Detect which cell encompasses the target text, then output its (x, y) center coordinate. 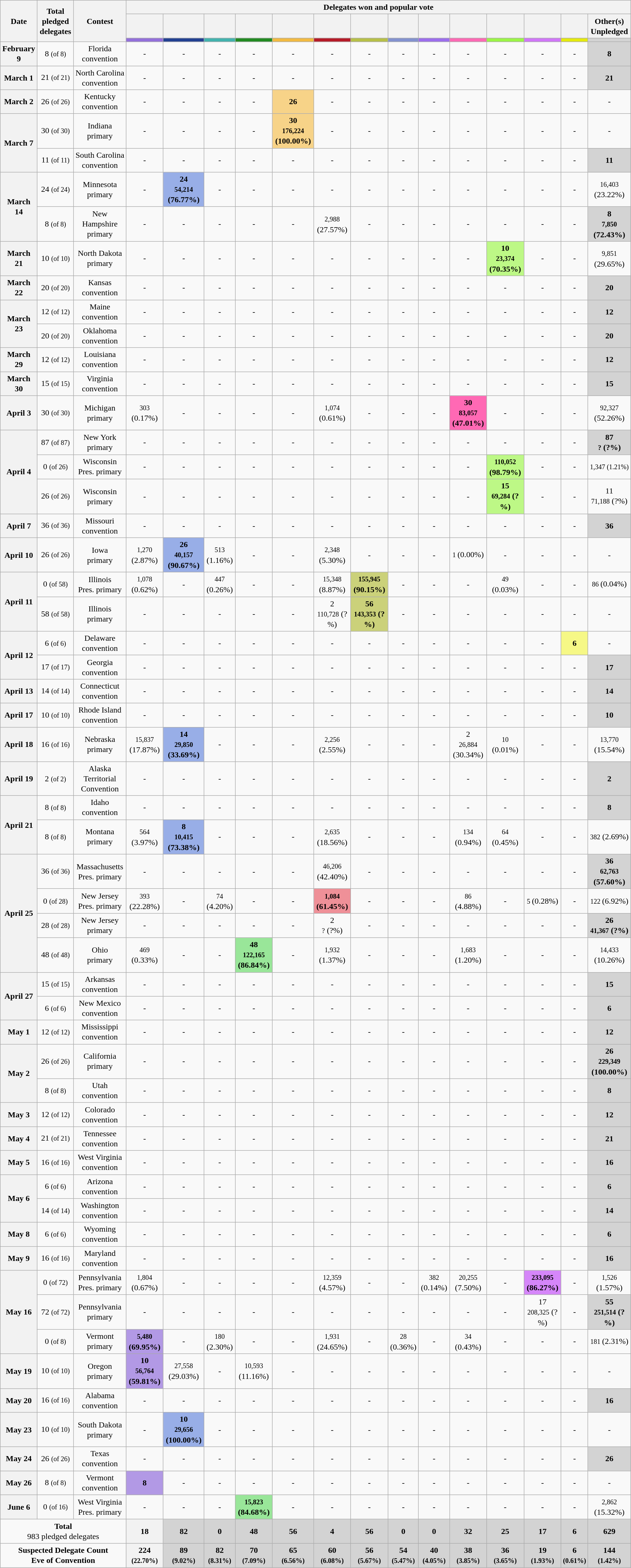
0 (of 58) (56, 584)
New Mexicoconvention (100, 1008)
Georgiaconvention (100, 667)
South Carolinaconvention (100, 160)
Washingtonconvention (100, 1211)
May 23 (19, 1430)
11 (609, 160)
Other(s)Unpledged (609, 26)
1,078 (0.62%) (145, 584)
Arkansasconvention (100, 984)
82(8.31%) (220, 1555)
Louisianaconvention (100, 360)
64 (0.45%) (506, 837)
April 19 (19, 779)
West Virginiaconvention (100, 1162)
8 7,850 (72.43%) (609, 224)
0 (of 28) (56, 901)
10 56,764 (59.81%) (145, 1371)
10,593 (11.16%) (254, 1371)
Minnesotaprimary (100, 189)
382 (2.69%) (609, 837)
Coloradoconvention (100, 1114)
34 (0.43%) (468, 1341)
Connecticutconvention (100, 691)
New Hampshire primary (100, 224)
Contest (100, 21)
46,206 (42.40%) (332, 872)
May 26 (19, 1483)
May 6 (19, 1198)
25 (506, 1531)
February 9 (19, 54)
1,683 (1.20%) (468, 955)
32 (468, 1531)
87 ? (?%) (609, 442)
Montanaprimary (100, 837)
2 26,884 (30.34%) (468, 744)
1,347 (1.21%) (609, 467)
36 62,763 (57.60%) (609, 872)
Delegates won and popular vote (378, 7)
48 (254, 1531)
48 122,165 (86.84%) (254, 955)
1,932 (1.37%) (332, 955)
Virginiaconvention (100, 384)
Arizonaconvention (100, 1186)
0 (of 8) (56, 1341)
564 (3.97%) (145, 837)
North Carolinaconvention (100, 78)
May 16 (19, 1312)
Vermontprimary (100, 1341)
180 (2.30%) (220, 1341)
Vermontconvention (100, 1483)
Michiganprimary (100, 413)
Iowaprimary (100, 555)
49 (0.03%) (506, 584)
629 (609, 1531)
58 (of 58) (56, 614)
40(4.05%) (434, 1555)
28 (0.36%) (403, 1341)
1,931 (24.65%) (332, 1341)
9,851 (29.65%) (609, 259)
15,837 (17.87%) (145, 744)
April 13 (19, 691)
60(6.08%) (332, 1555)
20,255 (7.50%) (468, 1283)
110,052 (98.79%) (506, 467)
April 12 (19, 655)
6(0.61%) (574, 1555)
2,862 (15.32%) (609, 1507)
19(1.93%) (543, 1555)
24 (of 24) (56, 189)
April 21 (19, 825)
April 4 (19, 472)
Nebraskaprimary (100, 744)
26 229,349 (100.00%) (609, 1062)
Indianaprimary (100, 131)
MassachusettsPres. primary (100, 872)
10 (0.01%) (506, 744)
0 (of 26) (56, 467)
April 7 (19, 526)
Wyomingconvention (100, 1234)
2,348 (5.30%) (332, 555)
May 20 (19, 1400)
May 2 (19, 1074)
12,359 (4.57%) (332, 1283)
South Dakotaprimary (100, 1430)
18 (145, 1531)
April 25 (19, 913)
1,074 (0.61%) (332, 413)
Utahconvention (100, 1091)
27,558 (29.03%) (184, 1371)
April 17 (19, 715)
17 208,325 (?%) (543, 1312)
April 27 (19, 996)
May 19 (19, 1371)
Kentuckyconvention (100, 102)
48 (of 48) (56, 955)
California primary (100, 1062)
Total983 pledged delegates (63, 1531)
May 8 (19, 1234)
28 (of 28) (56, 926)
134 (0.94%) (468, 837)
26 41,367 (?%) (609, 926)
2 (of 2) (56, 779)
11 71,188 (?%) (609, 496)
May 3 (19, 1114)
89(9.02%) (184, 1555)
233,095 (86.27%) (543, 1283)
1,804 (0.67%) (145, 1283)
8 10,415 (73.38%) (184, 837)
North Dakotaprimary (100, 259)
5,480 (69.95%) (145, 1341)
5 (0.28%) (543, 901)
Suspected Delegate CountEve of Convention (63, 1555)
April 10 (19, 555)
March 29 (19, 360)
144(1.42%) (609, 1555)
26 40,157 (90.67%) (184, 555)
30 83,057 (47.01%) (468, 413)
92,327 (52.26%) (609, 413)
2,635 (18.56%) (332, 837)
Mississippiconvention (100, 1032)
New Jersey primary (100, 926)
West VirginiaPres. primary (100, 1507)
56 143,353 (?%) (369, 614)
10 (609, 715)
56(5.67%) (369, 1555)
New JerseyPres. primary (100, 901)
Tennesseeconvention (100, 1139)
469 (0.33%) (145, 955)
April 11 (19, 602)
1,084 (61.45%) (332, 901)
WisconsinPres. primary (100, 467)
72 (of 72) (56, 1312)
65(6.56%) (293, 1555)
224(22.70%) (145, 1555)
11 (of 11) (56, 160)
82 (184, 1531)
Oregonprimary (100, 1371)
447 (0.26%) (220, 584)
March 30 (19, 384)
0 (of 72) (56, 1283)
10 23,374 (70.35%) (506, 259)
24 54,214 (76.77%) (184, 189)
36 (609, 526)
181 (2.31%) (609, 1341)
April 3 (19, 413)
14 29,850 (33.69%) (184, 744)
87 (of 87) (56, 442)
Wisconsin primary (100, 496)
303 (0.17%) (145, 413)
17 (of 17) (56, 667)
15,348 (8.87%) (332, 584)
April 18 (19, 744)
36(3.65%) (506, 1555)
70(7.09%) (254, 1555)
May 9 (19, 1259)
55 251,514 (?%) (609, 1312)
IllinoisPres. primary (100, 584)
74 (4.20%) (220, 901)
March 14 (19, 207)
38(3.85%) (468, 1555)
May 5 (19, 1162)
2 (609, 779)
May 24 (19, 1459)
2 110,728 (?%) (332, 614)
155,945 (90.15%) (369, 584)
16,403 (23.22%) (609, 189)
Marylandconvention (100, 1259)
54(5.47%) (403, 1555)
1,270 (2.87%) (145, 555)
Missouriconvention (100, 526)
March 1 (19, 78)
2 ? (?%) (332, 926)
2,256 (2.55%) (332, 744)
86 (4.88%) (468, 901)
513 (1.16%) (220, 555)
New York primary (100, 442)
March 7 (19, 143)
Idahoconvention (100, 808)
13,770 (15.54%) (609, 744)
86 (0.04%) (609, 584)
2,988 (27.57%) (332, 224)
393 (22.28%) (145, 901)
March 2 (19, 102)
Pennsylvania primary (100, 1312)
Alabamaconvention (100, 1400)
Oklahomaconvention (100, 336)
Texasconvention (100, 1459)
Maineconvention (100, 312)
1,526 (1.57%) (609, 1283)
15,823 (84.68%) (254, 1507)
0 (of 16) (56, 1507)
May 4 (19, 1139)
382 (0.14%) (434, 1283)
March 22 (19, 288)
Rhode Islandconvention (100, 715)
Illinois primary (100, 614)
AlaskaTerritorial Convention (100, 779)
May 1 (19, 1032)
4 (332, 1531)
PennsylvaniaPres. primary (100, 1283)
15 69,284 (?%) (506, 496)
122 (6.92%) (609, 901)
10 29,656 (100.00%) (184, 1430)
March 23 (19, 324)
June 6 (19, 1507)
Ohioprimary (100, 955)
1 (0.00%) (468, 555)
Floridaconvention (100, 54)
Date (19, 21)
Delawareconvention (100, 643)
March 21 (19, 259)
Total pledgeddelegates (56, 21)
Kansasconvention (100, 288)
14,433 (10.26%) (609, 955)
30 176,224 (100.00%) (293, 131)
